Identify which cell holds the provided text, then report its [x, y] central coordinate. 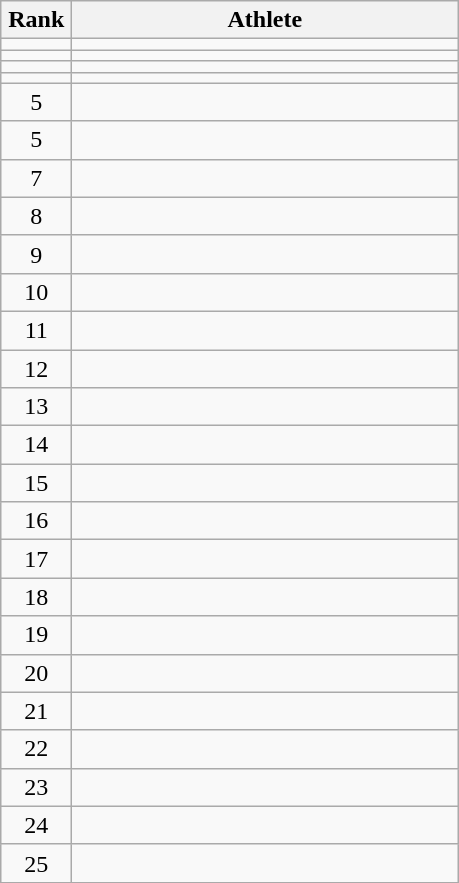
8 [36, 216]
16 [36, 521]
15 [36, 483]
12 [36, 369]
14 [36, 445]
17 [36, 559]
10 [36, 292]
Rank [36, 20]
22 [36, 749]
Athlete [265, 20]
21 [36, 711]
11 [36, 330]
25 [36, 863]
23 [36, 787]
24 [36, 825]
18 [36, 597]
13 [36, 407]
9 [36, 254]
7 [36, 178]
20 [36, 673]
19 [36, 635]
